Identify which cell holds the provided text, then report its [X, Y] central coordinate. 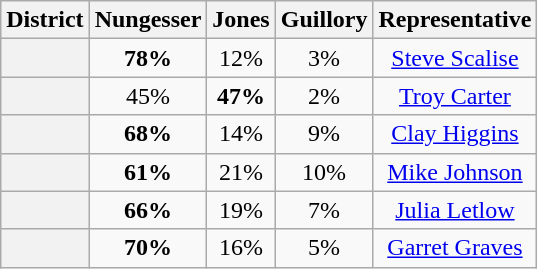
Troy Carter [455, 96]
Representative [455, 20]
14% [241, 134]
3% [324, 58]
5% [324, 248]
Jones [241, 20]
District [45, 20]
47% [241, 96]
Mike Johnson [455, 172]
Clay Higgins [455, 134]
Nungesser [148, 20]
68% [148, 134]
19% [241, 210]
Guillory [324, 20]
Garret Graves [455, 248]
9% [324, 134]
45% [148, 96]
78% [148, 58]
61% [148, 172]
16% [241, 248]
Julia Letlow [455, 210]
12% [241, 58]
Steve Scalise [455, 58]
66% [148, 210]
7% [324, 210]
2% [324, 96]
21% [241, 172]
70% [148, 248]
10% [324, 172]
